Locate the cell with the specified text and output its [x, y] center coordinate. 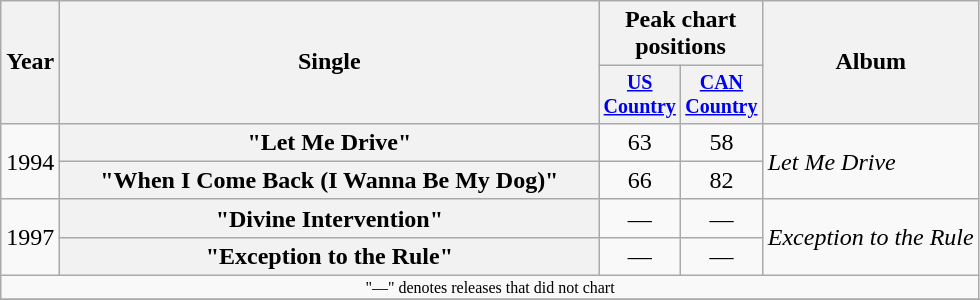
US Country [640, 94]
"Divine Intervention" [330, 218]
63 [640, 142]
Peak chartpositions [680, 34]
Let Me Drive [870, 161]
Exception to the Rule [870, 237]
66 [640, 180]
Single [330, 62]
"When I Come Back (I Wanna Be My Dog)" [330, 180]
1994 [30, 161]
58 [722, 142]
"Exception to the Rule" [330, 256]
CAN Country [722, 94]
1997 [30, 237]
Album [870, 62]
82 [722, 180]
"Let Me Drive" [330, 142]
Year [30, 62]
"—" denotes releases that did not chart [490, 288]
